Scan for the cell matching the given text and deliver its (x, y) coordinate at center. 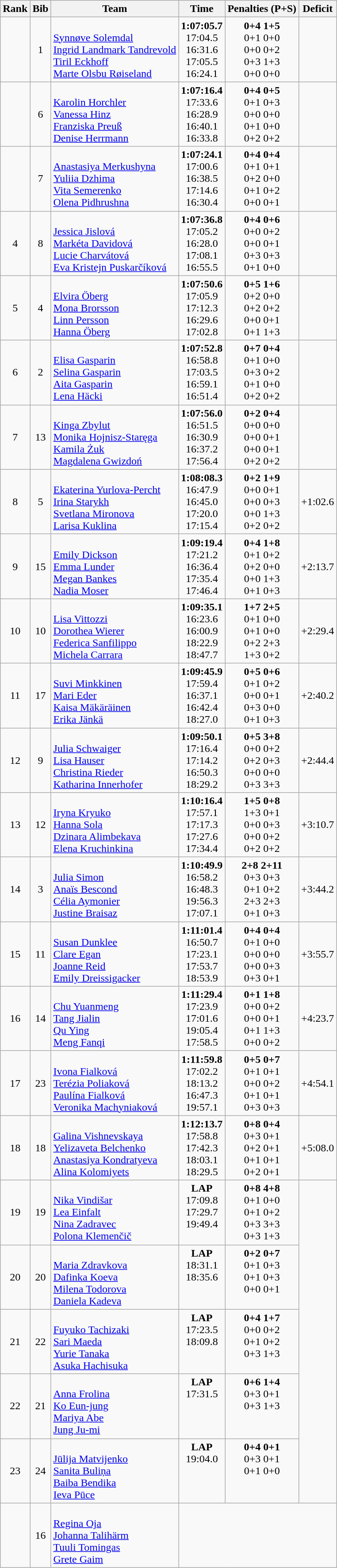
0+4 0+60+0 0+20+0 0+10+3 0+30+1 0+0 (262, 243)
Fuyuko TachizakiSari MaedaYurie TanakaAsuka Hachisuka (115, 1342)
0+2 0+40+0 0+00+0 0+10+0 0+10+2 0+2 (262, 437)
+4:23.7 (318, 1019)
Penalties (P+S) (262, 9)
Time (202, 9)
LAP18:31.118:35.6 (202, 1277)
LAP17:23.518:09.8 (202, 1342)
0+2 0+70+1 0+30+1 0+30+0 0+1 (262, 1277)
0+4 1+80+1 0+20+2 0+00+0 1+30+1 0+3 (262, 566)
+2:44.4 (318, 760)
Anna FrolinaKo Eun-jungMariya AbeJung Ju-mi (115, 1406)
0+4 0+40+1 0+10+2 0+00+1 0+20+0 0+1 (262, 179)
1 (41, 50)
0+7 0+40+1 0+00+3 0+20+1 0+00+2 0+2 (262, 372)
1:07:56.016:51.516:30.916:37.217:56.4 (202, 437)
1:10:16.417:57.117:17.317:27.617:34.4 (202, 825)
+2:40.2 (318, 695)
1:09:19.417:21.216:36.417:35.417:46.4 (202, 566)
Emily DicksonEmma LunderMegan BankesNadia Moser (115, 566)
1:07:24.117:00.616:38.517:14.616:30.4 (202, 179)
0+4 0+50+1 0+30+0 0+00+1 0+00+2 0+2 (262, 114)
1:07:16.417:33.616:28.916:40.116:33.8 (202, 114)
2+8 2+110+3 0+30+1 0+22+3 2+30+1 0+3 (262, 889)
Iryna KryukoHanna SolaDzinara AlimbekavaElena Kruchinkina (115, 825)
1+7 2+50+1 0+00+1 0+00+2 2+31+3 0+2 (262, 631)
1:11:29.417:23.917:01.619:05.417:58.5 (202, 1019)
LAP17:31.5 (202, 1406)
0+4 1+50+1 0+00+0 0+20+3 1+30+0 0+0 (262, 50)
24 (41, 1471)
Deficit (318, 9)
Elvira ÖbergMona BrorssonLinn PerssonHanna Öberg (115, 308)
Bib (41, 9)
0+5 1+60+2 0+00+2 0+20+0 0+10+1 1+3 (262, 308)
1:11:01.416:50.717:23.117:53.718:53.9 (202, 954)
0+2 1+90+0 0+10+0 0+30+0 1+30+2 0+2 (262, 502)
0+5 3+80+0 0+20+2 0+30+0 0+00+3 3+3 (262, 760)
+3:10.7 (318, 825)
Ivona FialkováTerézia PoliakováPaulína FialkováVeronika Machyniaková (115, 1083)
Nika VindišarLea EinfaltNina ZadravecPolona Klemenčič (115, 1212)
Susan DunkleeClare EganJoanne ReidEmily Dreissigacker (115, 954)
+4:54.1 (318, 1083)
0+8 4+80+1 0+00+1 0+20+3 3+30+3 1+3 (262, 1212)
+3:55.7 (318, 954)
Kinga ZbylutMonika Hojnisz-StaręgaKamila ŻukMagdalena Gwizdoń (115, 437)
0+5 0+70+1 0+10+0 0+20+1 0+10+3 0+3 (262, 1083)
LAP19:04.0 (202, 1471)
LAP17:09.817:29.719:49.4 (202, 1212)
+2:13.7 (318, 566)
Synnøve SolemdalIngrid Landmark TandrevoldTiril EckhoffMarte Olsbu Røiseland (115, 50)
Jūlija MatvijenkoSanita BuliņaBaiba BendikaIeva Pūce (115, 1471)
+1:02.6 (318, 502)
Suvi MinkkinenMari EderKaisa MäkäräinenErika Jänkä (115, 695)
2 (41, 372)
Lisa VittozziDorothea WiererFederica SanfilippoMichela Carrara (115, 631)
0+6 1+40+3 0+10+3 1+3 (262, 1406)
1:07:05.717:04.516:31.617:05.516:24.1 (202, 50)
Team (115, 9)
0+8 0+40+3 0+10+2 0+10+1 0+10+2 0+1 (262, 1148)
1:08:08.316:47.916:45.017:20.017:15.4 (202, 502)
Julia SchwaigerLisa HauserChristina RiederKatharina Innerhofer (115, 760)
+3:44.2 (318, 889)
1:10:49.916:58.216:48.319:56.317:07.1 (202, 889)
Karolin HorchlerVanessa HinzFranziska PreußDenise Herrmann (115, 114)
0+4 0+40+1 0+00+0 0+00+0 0+30+3 0+1 (262, 954)
1+5 0+81+3 0+10+0 0+30+0 0+20+2 0+2 (262, 825)
Elisa GasparinSelina GasparinAita GasparinLena Häcki (115, 372)
0+5 0+60+1 0+20+0 0+10+3 0+00+1 0+3 (262, 695)
Regina OjaJohanna TalihärmTuuli TomingasGrete Gaim (115, 1535)
1:09:45.917:59.416:37.116:42.418:27.0 (202, 695)
1:12:13.717:58.817:42.318:03.118:29.5 (202, 1148)
Maria ZdravkovaDafinka KoevaMilena TodorovaDaniela Kadeva (115, 1277)
Jessica JislováMarkéta DavidováLucie CharvátováEva Kristejn Puskarčíková (115, 243)
0+1 1+80+0 0+20+0 0+10+1 1+30+0 0+2 (262, 1019)
1:07:52.816:58.817:03.516:59.116:51.4 (202, 372)
1:07:50.617:05.917:12.316:29.617:02.8 (202, 308)
3 (41, 889)
Julia SimonAnaïs BescondCélia AymonierJustine Braisaz (115, 889)
0+4 1+70+0 0+20+1 0+20+3 1+3 (262, 1342)
Anastasiya MerkushynaYuliia DzhimaVita SemerenkoOlena Pidhrushna (115, 179)
0+4 0+10+3 0+10+1 0+0 (262, 1471)
Galina VishnevskayaYelizaveta BelchenkoAnastasiya KondratyevaAlina Kolomiyets (115, 1148)
1:11:59.817:02.218:13.216:47.319:57.1 (202, 1083)
Rank (15, 9)
Chu YuanmengTang JialinQu YingMeng Fanqi (115, 1019)
Ekaterina Yurlova-PerchtIrina StarykhSvetlana MironovaLarisa Kuklina (115, 502)
+2:29.4 (318, 631)
1:07:36.817:05.216:28.017:08.116:55.5 (202, 243)
1:09:50.117:16.417:14.216:50.318:29.2 (202, 760)
+5:08.0 (318, 1148)
1:09:35.116:23.616:00.918:22.918:47.7 (202, 631)
